Search for the cell housing the specified text and yield its (x, y) center coordinate. 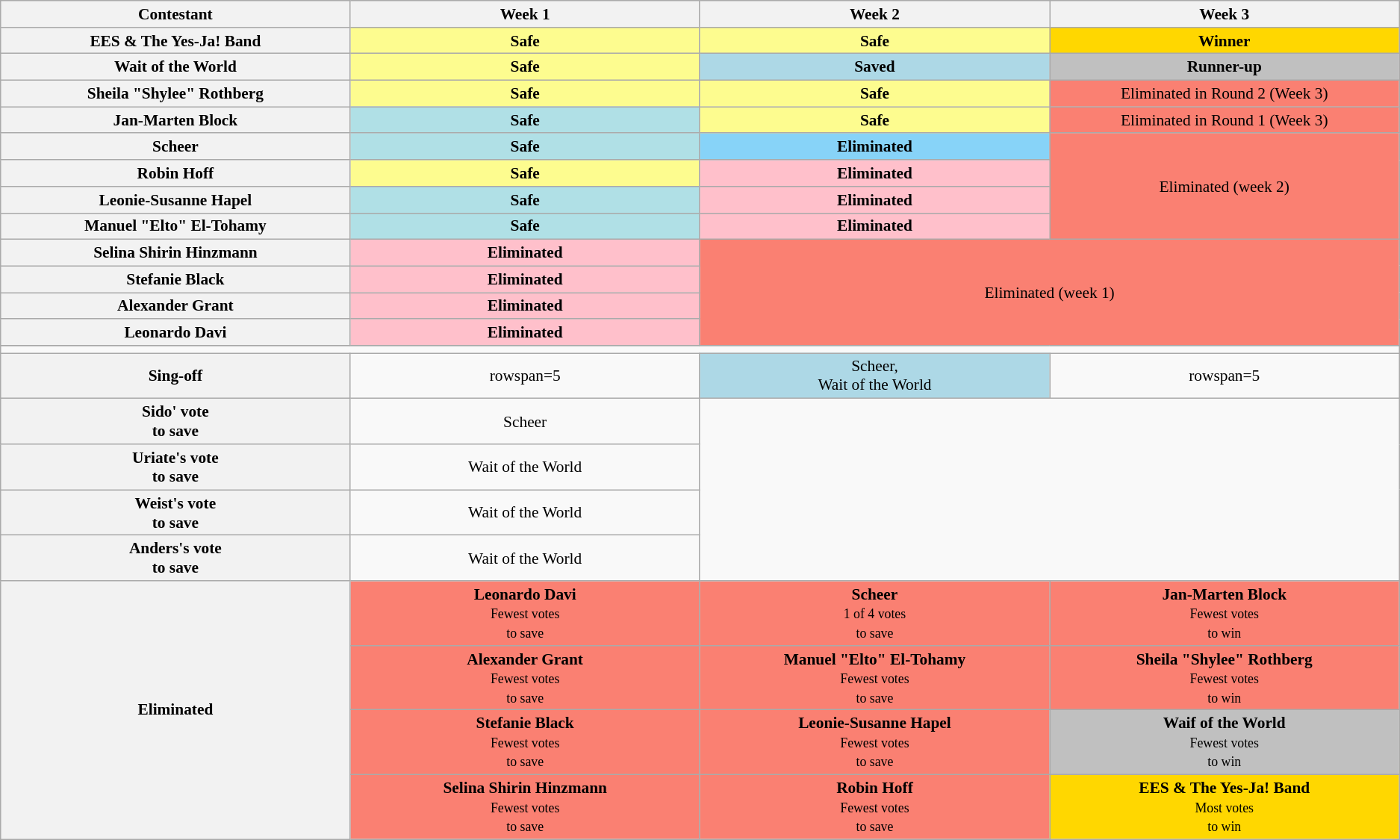
Week 2 (874, 14)
Waif of the WorldFewest votesto win (1225, 742)
Leonardo DaviFewest votesto save (525, 614)
Week 3 (1225, 14)
Scheer,Wait of the World (874, 376)
Sing-off (175, 376)
Sheila "Shylee" Rothberg (175, 94)
Robin HoffFewest votesto save (874, 808)
Selina Shirin Hinzmann (175, 253)
EES & The Yes-Ja! BandMost votesto win (1225, 808)
Runner-up (1225, 67)
Sheila "Shylee" RothbergFewest votesto win (1225, 678)
Weist's voteto save (175, 512)
Manuel "Elto" El-Tohamy (175, 226)
Contestant (175, 14)
Stefanie BlackFewest votesto save (525, 742)
Anders's voteto save (175, 559)
Scheer1 of 4 votesto save (874, 614)
Eliminated (week 1) (1050, 293)
Eliminated in Round 2 (Week 3) (1225, 94)
Eliminated in Round 1 (Week 3) (1225, 120)
Manuel "Elto" El-TohamyFewest votesto save (874, 678)
Saved (874, 67)
Eliminated (week 2) (1225, 187)
Jan-Marten BlockFewest votesto win (1225, 614)
Selina Shirin HinzmannFewest votesto save (525, 808)
Sido' voteto save (175, 421)
Leonie-Susanne Hapel (175, 200)
Stefanie Black (175, 279)
Robin Hoff (175, 173)
Leonie-Susanne HapelFewest votesto save (874, 742)
EES & The Yes-Ja! Band (175, 41)
Winner (1225, 41)
Alexander GrantFewest votesto save (525, 678)
Alexander Grant (175, 306)
Jan-Marten Block (175, 120)
Uriate's voteto save (175, 467)
Leonardo Davi (175, 332)
Week 1 (525, 14)
